Return (X, Y) of the center of cell containing provided text 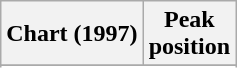
Peakposition (189, 34)
Chart (1997) (72, 34)
